Scan for the cell matching the given text and deliver its [x, y] coordinate at center. 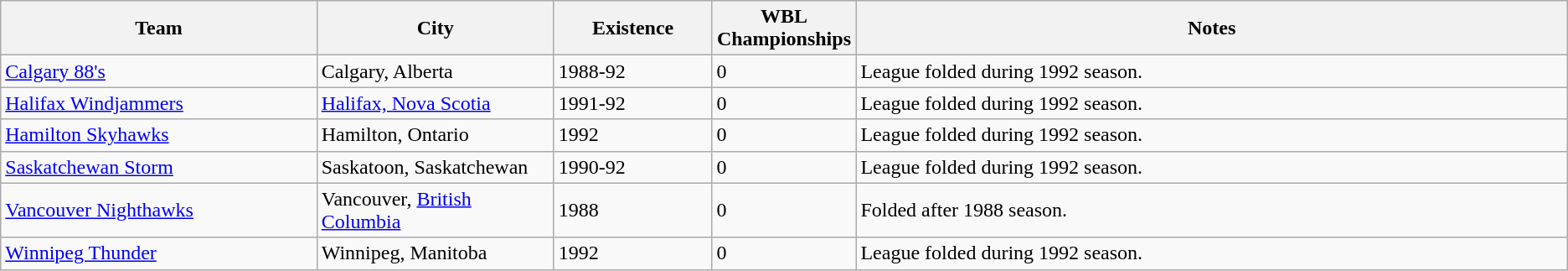
1988 [633, 210]
1991-92 [633, 103]
Halifax, Nova Scotia [436, 103]
Saskatoon, Saskatchewan [436, 167]
Hamilton Skyhawks [159, 135]
WBL Championships [784, 29]
Hamilton, Ontario [436, 135]
Existence [633, 29]
Saskatchewan Storm [159, 167]
Vancouver, British Columbia [436, 210]
Calgary, Alberta [436, 71]
Halifax Windjammers [159, 103]
1988-92 [633, 71]
Winnipeg, Manitoba [436, 253]
Winnipeg Thunder [159, 253]
Vancouver Nighthawks [159, 210]
Team [159, 29]
Calgary 88's [159, 71]
Notes [1211, 29]
1990-92 [633, 167]
Folded after 1988 season. [1211, 210]
City [436, 29]
